From the cell containing the given text, extract its center point as (x, y) coordinate. 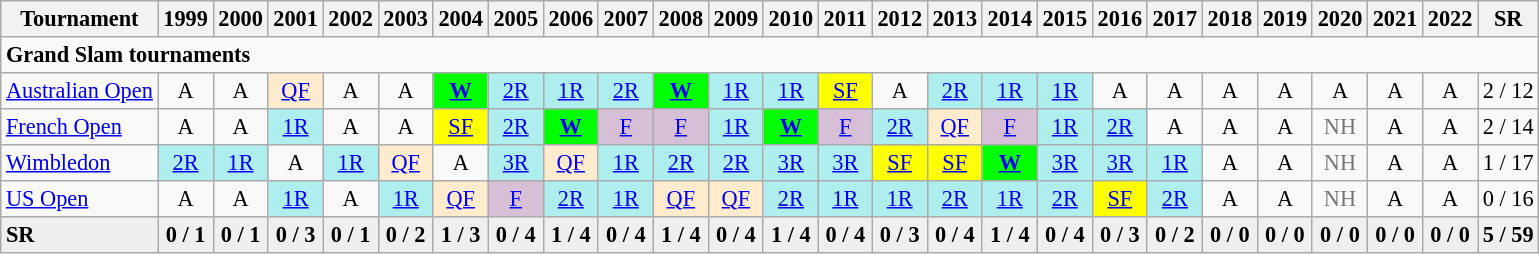
2008 (680, 19)
2004 (460, 19)
2016 (1120, 19)
2017 (1174, 19)
2000 (240, 19)
2007 (626, 19)
1 / 3 (460, 234)
5 / 59 (1508, 234)
Wimbledon (80, 162)
2009 (736, 19)
Tournament (80, 19)
2 / 14 (1508, 126)
French Open (80, 126)
2019 (1284, 19)
2005 (516, 19)
2015 (1064, 19)
1 / 17 (1508, 162)
Grand Slam tournaments (770, 55)
Australian Open (80, 90)
2018 (1230, 19)
2011 (845, 19)
2006 (570, 19)
2003 (406, 19)
2020 (1340, 19)
2002 (350, 19)
2021 (1394, 19)
US Open (80, 198)
0 / 16 (1508, 198)
2014 (1010, 19)
2013 (954, 19)
2010 (790, 19)
2 / 12 (1508, 90)
2001 (296, 19)
2012 (900, 19)
1999 (186, 19)
2022 (1450, 19)
